Return the [X, Y] coordinate for the center point of the cell that contains the specified text.  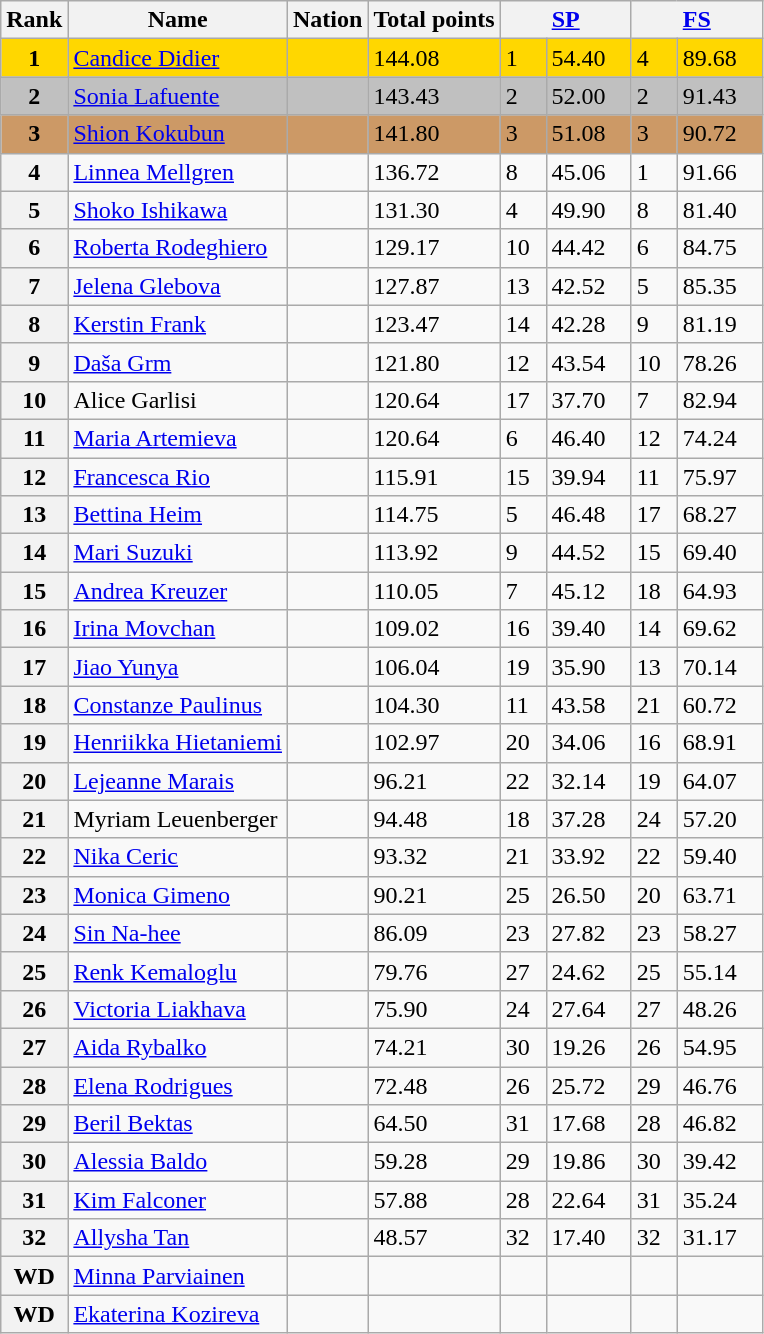
24.62 [588, 971]
Shoko Ishikawa [178, 210]
Sonia Lafuente [178, 96]
72.48 [434, 1085]
81.19 [720, 324]
FS [696, 20]
Henriikka Hietaniemi [178, 743]
81.40 [720, 210]
110.05 [434, 591]
Bettina Heim [178, 515]
104.30 [434, 705]
37.70 [588, 400]
60.72 [720, 705]
Sin Na-hee [178, 933]
44.42 [588, 248]
69.40 [720, 553]
Shion Kokubun [178, 134]
19.86 [588, 1162]
39.94 [588, 477]
37.28 [588, 819]
68.91 [720, 743]
22.64 [588, 1200]
42.28 [588, 324]
Minna Parviainen [178, 1276]
Total points [434, 20]
Monica Gimeno [178, 895]
59.28 [434, 1162]
Candice Didier [178, 58]
25.72 [588, 1085]
19.26 [588, 1047]
113.92 [434, 553]
136.72 [434, 172]
74.21 [434, 1047]
46.48 [588, 515]
44.52 [588, 553]
91.66 [720, 172]
90.21 [434, 895]
Mari Suzuki [178, 553]
141.80 [434, 134]
89.68 [720, 58]
43.54 [588, 362]
Francesca Rio [178, 477]
26.50 [588, 895]
Alice Garlisi [178, 400]
39.42 [720, 1162]
Myriam Leuenberger [178, 819]
33.92 [588, 857]
27.82 [588, 933]
32.14 [588, 781]
75.97 [720, 477]
Andrea Kreuzer [178, 591]
45.12 [588, 591]
68.27 [720, 515]
94.48 [434, 819]
Renk Kemaloglu [178, 971]
121.80 [434, 362]
114.75 [434, 515]
46.82 [720, 1124]
90.72 [720, 134]
31.17 [720, 1238]
96.21 [434, 781]
43.58 [588, 705]
49.90 [588, 210]
64.07 [720, 781]
34.06 [588, 743]
Irina Movchan [178, 629]
48.57 [434, 1238]
79.76 [434, 971]
59.40 [720, 857]
58.27 [720, 933]
39.40 [588, 629]
17.40 [588, 1238]
Beril Bektas [178, 1124]
48.26 [720, 1009]
Constanze Paulinus [178, 705]
70.14 [720, 667]
143.43 [434, 96]
Daša Grm [178, 362]
129.17 [434, 248]
54.40 [588, 58]
144.08 [434, 58]
Alessia Baldo [178, 1162]
17.68 [588, 1124]
57.88 [434, 1200]
115.91 [434, 477]
45.06 [588, 172]
82.94 [720, 400]
106.04 [434, 667]
85.35 [720, 286]
Ekaterina Kozireva [178, 1314]
123.47 [434, 324]
Lejeanne Marais [178, 781]
55.14 [720, 971]
57.20 [720, 819]
Rank [34, 20]
42.52 [588, 286]
Jelena Glebova [178, 286]
Name [178, 20]
Aida Rybalko [178, 1047]
78.26 [720, 362]
Nika Ceric [178, 857]
Victoria Liakhava [178, 1009]
52.00 [588, 96]
Kerstin Frank [178, 324]
Allysha Tan [178, 1238]
46.76 [720, 1085]
46.40 [588, 438]
Kim Falconer [178, 1200]
51.08 [588, 134]
35.24 [720, 1200]
SP [566, 20]
84.75 [720, 248]
64.93 [720, 591]
Linnea Mellgren [178, 172]
54.95 [720, 1047]
63.71 [720, 895]
74.24 [720, 438]
69.62 [720, 629]
127.87 [434, 286]
64.50 [434, 1124]
131.30 [434, 210]
102.97 [434, 743]
27.64 [588, 1009]
Elena Rodrigues [178, 1085]
109.02 [434, 629]
93.32 [434, 857]
86.09 [434, 933]
Maria Artemieva [178, 438]
91.43 [720, 96]
75.90 [434, 1009]
35.90 [588, 667]
Roberta Rodeghiero [178, 248]
Jiao Yunya [178, 667]
Nation [328, 20]
